Return [X, Y] of the center of cell containing provided text 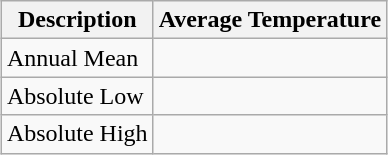
Absolute High [77, 134]
Annual Mean [77, 58]
Average Temperature [270, 20]
Absolute Low [77, 96]
Description [77, 20]
